Search for the cell housing the specified text and yield its (X, Y) center coordinate. 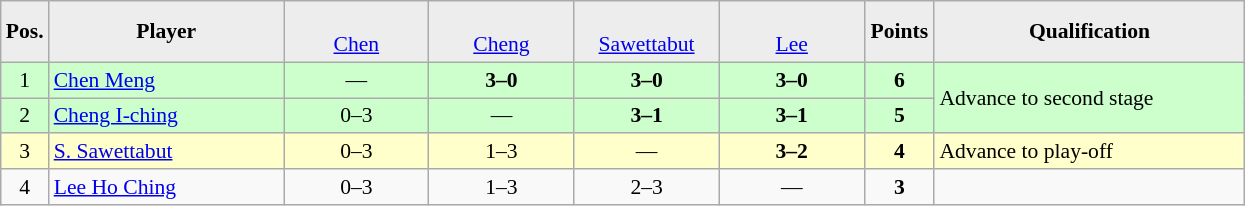
Points (899, 32)
Advance to play-off (1089, 152)
Sawettabut (646, 32)
S. Sawettabut (166, 152)
1 (25, 80)
3–2 (792, 152)
Lee Ho Ching (166, 187)
Advance to second stage (1089, 98)
Player (166, 32)
Cheng (502, 32)
2–3 (646, 187)
Pos. (25, 32)
Chen Meng (166, 80)
Chen (356, 32)
2 (25, 116)
6 (899, 80)
5 (899, 116)
Qualification (1089, 32)
Lee (792, 32)
Cheng I-ching (166, 116)
